Return (x, y) of the center of cell containing provided text 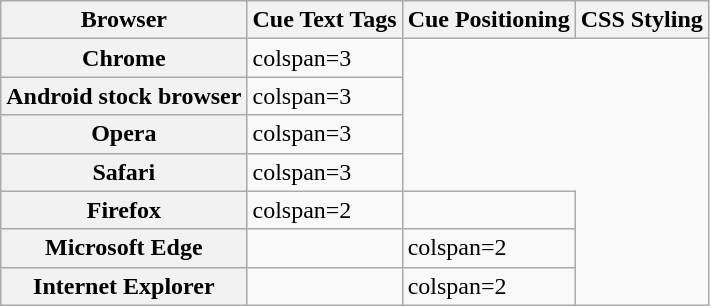
Internet Explorer (124, 286)
Chrome (124, 58)
Cue Positioning (488, 20)
Browser (124, 20)
Android stock browser (124, 96)
Safari (124, 172)
Microsoft Edge (124, 248)
Cue Text Tags (324, 20)
CSS Styling (642, 20)
Firefox (124, 210)
Opera (124, 134)
